Extract the [X, Y] coordinate from the center of the cell holding the provided text.  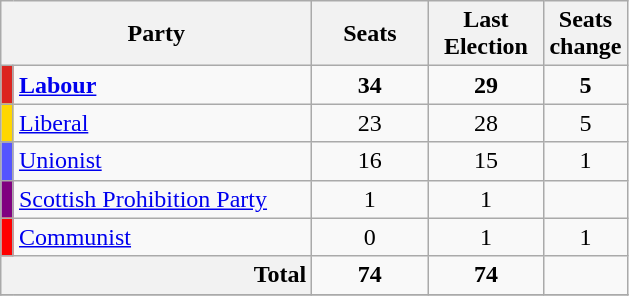
15 [486, 161]
Labour [162, 85]
Scottish Prohibition Party [162, 199]
0 [370, 237]
Total [156, 275]
29 [486, 85]
Liberal [162, 123]
34 [370, 85]
Seats [370, 34]
16 [370, 161]
23 [370, 123]
Seats change [586, 34]
Communist [162, 237]
Party [156, 34]
28 [486, 123]
Unionist [162, 161]
Last Election [486, 34]
